Return [X, Y] of the center of cell containing provided text 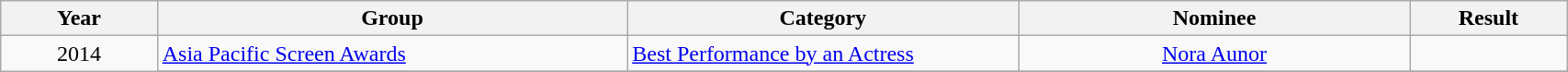
Best Performance by an Actress [823, 54]
2014 [79, 54]
Asia Pacific Screen Awards [391, 54]
Group [391, 18]
Year [79, 18]
Nominee [1214, 18]
Nora Aunor [1214, 54]
Result [1488, 18]
Category [823, 18]
